Capture the cell that displays the provided text and extract its (X, Y) central coordinate. 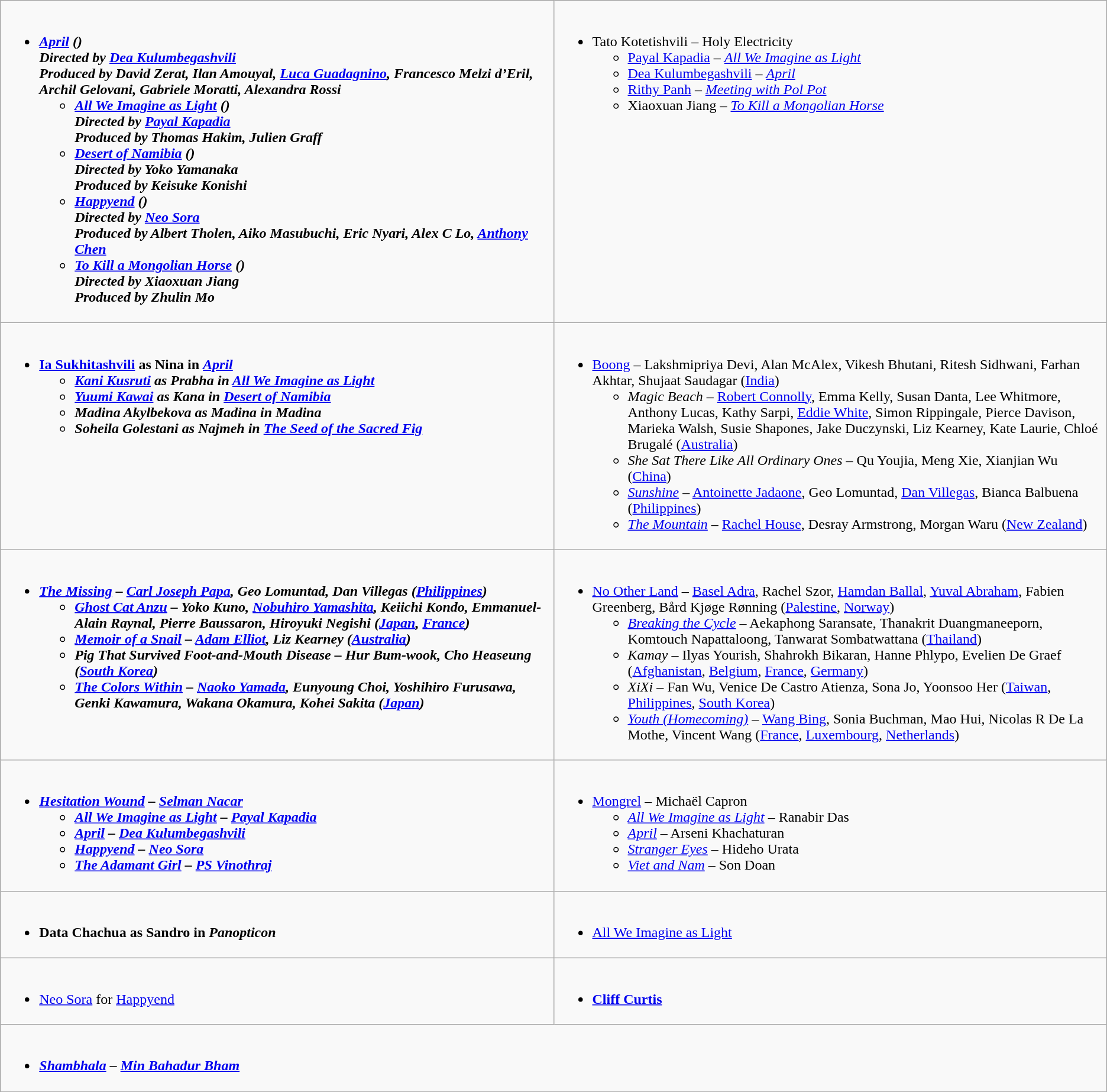
Mongrel – Michaël CapronAll We Imagine as Light – Ranabir DasApril – Arseni KhachaturanStranger Eyes – Hideho UrataViet and Nam – Son Doan (830, 826)
All We Imagine as Light (830, 924)
Hesitation Wound – Selman NacarAll We Imagine as Light – Payal KapadiaApril – Dea KulumbegashviliHappyend – Neo SoraThe Adamant Girl – PS Vinothraj (277, 826)
Cliff Curtis (830, 991)
Neo Sora for Happyend (277, 991)
Data Chachua as Sandro in Panopticon (277, 924)
Shambhala – Min Bahadur Bham (553, 1058)
